Locate the cell with the specified text and output its (X, Y) center coordinate. 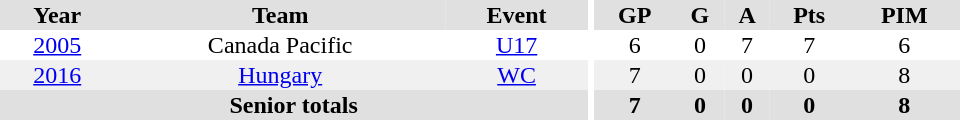
Team (280, 15)
Pts (810, 15)
Senior totals (294, 105)
Hungary (280, 75)
2005 (57, 45)
WC (516, 75)
Event (516, 15)
Year (57, 15)
A (747, 15)
GP (635, 15)
Canada Pacific (280, 45)
2016 (57, 75)
G (700, 15)
U17 (516, 45)
PIM (904, 15)
